Provide the (X, Y) coordinate of the cell's center where the given text is located.  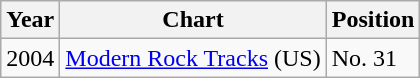
Chart (193, 20)
Year (30, 20)
Position (373, 20)
Modern Rock Tracks (US) (193, 58)
No. 31 (373, 58)
2004 (30, 58)
